From the cell containing the given text, extract its center point as [X, Y] coordinate. 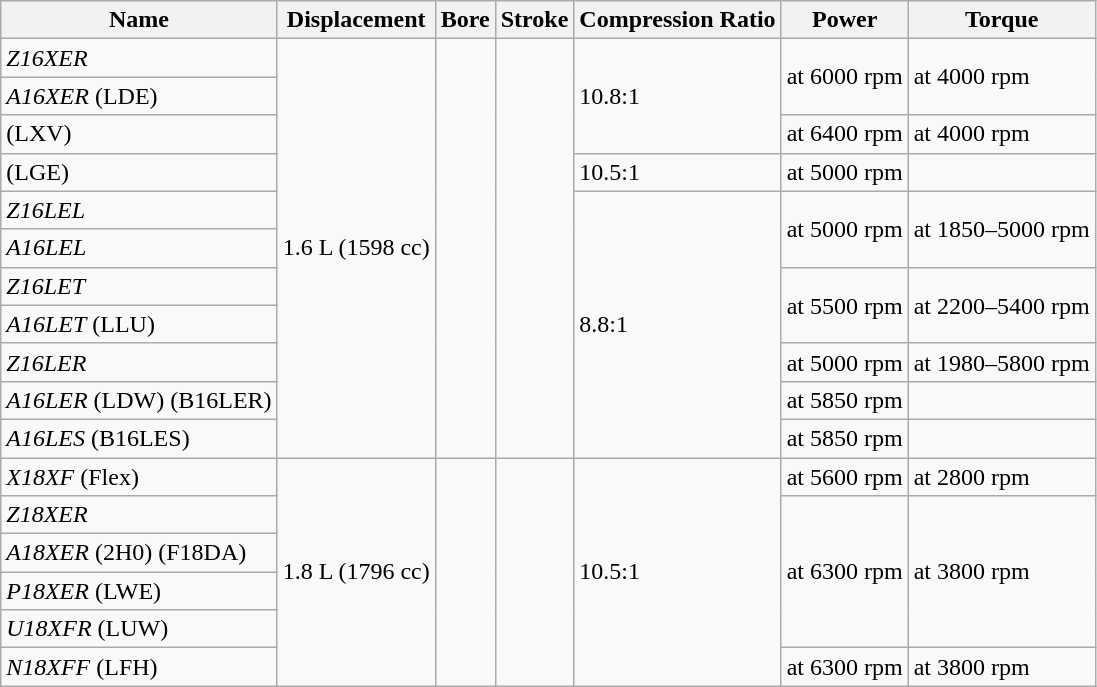
A16LER (LDW) (B16LER) [139, 400]
N18XFF (LFH) [139, 667]
at 2200–5400 rpm [1002, 305]
at 6400 rpm [844, 134]
Z18XER [139, 515]
A16LET (LLU) [139, 324]
Torque [1002, 20]
A18XER (2H0) (F18DA) [139, 553]
X18XF (Flex) [139, 477]
Compression Ratio [678, 20]
Stroke [534, 20]
(LGE) [139, 172]
8.8:1 [678, 324]
U18XFR (LUW) [139, 629]
(LXV) [139, 134]
at 5600 rpm [844, 477]
Power [844, 20]
1.8 L (1796 cc) [356, 572]
Z16LET [139, 286]
at 5500 rpm [844, 305]
P18XER (LWE) [139, 591]
at 1980–5800 rpm [1002, 362]
Displacement [356, 20]
at 1850–5000 rpm [1002, 229]
at 6000 rpm [844, 77]
A16LES (B16LES) [139, 438]
Bore [465, 20]
Z16XER [139, 58]
10.8:1 [678, 96]
1.6 L (1598 cc) [356, 248]
Z16LEL [139, 210]
A16LEL [139, 248]
at 2800 rpm [1002, 477]
A16XER (LDE) [139, 96]
Z16LER [139, 362]
Name [139, 20]
